Scan for the cell matching the given text and deliver its [X, Y] coordinate at center. 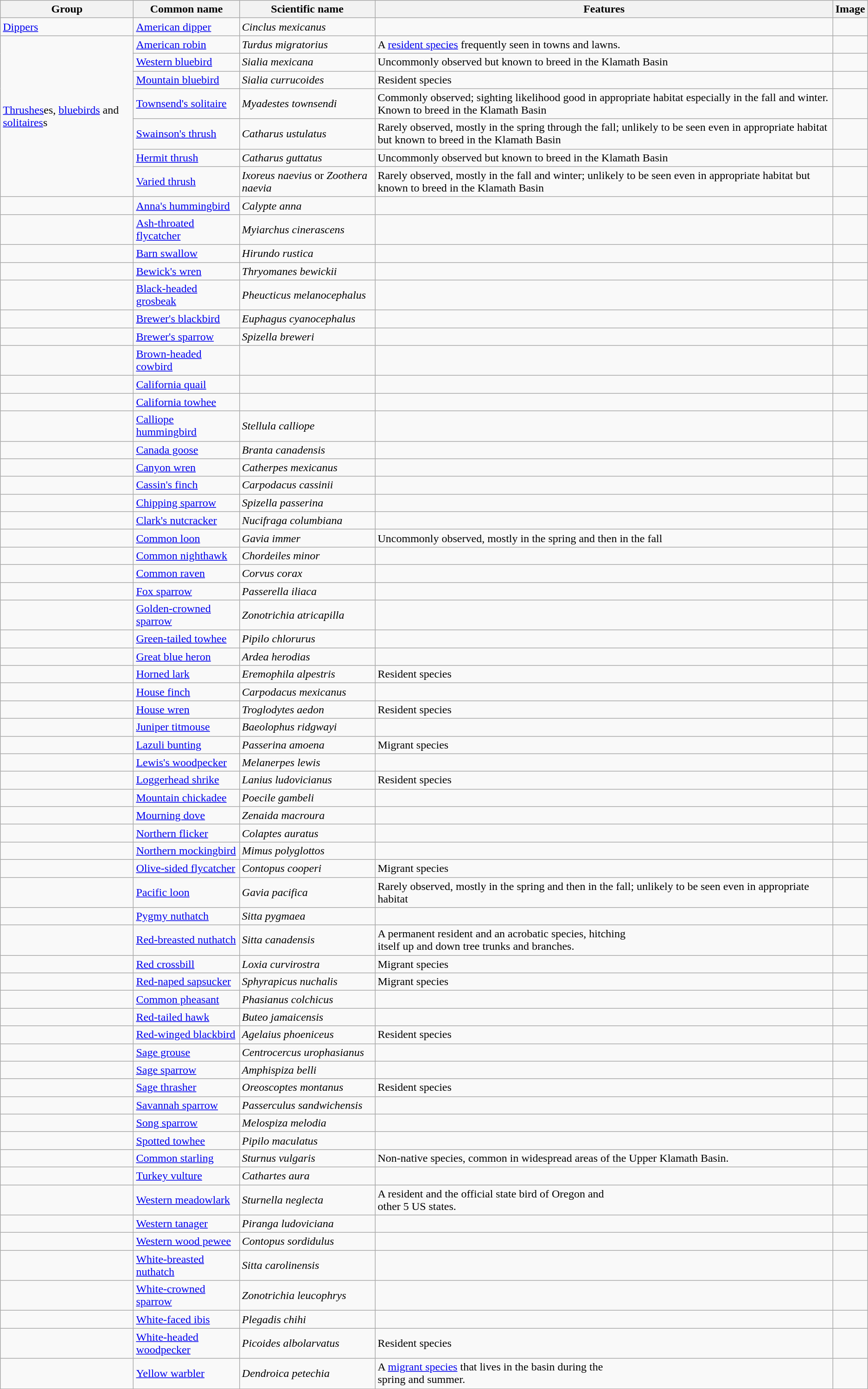
Brown-headed cowbird [186, 361]
Mourning dove [186, 815]
Juniper titmouse [186, 727]
Lazuli bunting [186, 745]
Sitta canadensis [307, 941]
Myadestes townsendi [307, 104]
House wren [186, 710]
Great blue heron [186, 657]
Scientific name [307, 9]
Gavia immer [307, 538]
Buteo jamaicensis [307, 1017]
Phasianus colchicus [307, 999]
Colaptes auratus [307, 833]
Sphyrapicus nuchalis [307, 982]
Zenaida macroura [307, 815]
California quail [186, 384]
Horned lark [186, 674]
Common starling [186, 1158]
Dendroica petechia [307, 1374]
Northern mockingbird [186, 851]
Carpodacus mexicanus [307, 692]
Sage sparrow [186, 1070]
Picoides albolarvatus [307, 1343]
Agelaius phoeniceus [307, 1035]
Mimus polyglottos [307, 851]
Passerella iliaca [307, 591]
Yellow warbler [186, 1374]
Non-native species, common in widespread areas of the Upper Klamath Basin. [604, 1158]
Green-tailed towhee [186, 639]
White-headed woodpecker [186, 1343]
Brewer's sparrow [186, 337]
Townsend's solitaire [186, 104]
Loxia curvirostra [307, 964]
Chordeiles minor [307, 556]
Thrusheses, bluebirds and solitairess [67, 116]
Spotted towhee [186, 1140]
White-breasted nuthatch [186, 1265]
Rarely observed, mostly in the fall and winter; unlikely to be seen even in appropriate habitat but known to breed in the Klamath Basin [604, 182]
Myiarchus cinerascens [307, 229]
Nucifraga columbiana [307, 520]
Spizella breweri [307, 337]
Swainson's thrush [186, 134]
A permanent resident and an acrobatic species, hitching itself up and down tree trunks and branches. [604, 941]
Pipilo maculatus [307, 1140]
Gavia pacifica [307, 892]
Western tanager [186, 1224]
Hermit thrush [186, 158]
Melanerpes lewis [307, 762]
Ixoreus naevius or Zoothera naevia [307, 182]
Catharus guttatus [307, 158]
Zonotrichia leucophrys [307, 1296]
Catharus ustulatus [307, 134]
Commonly observed; sighting likelihood good in appropriate habitat especially in the fall and winter. Known to breed in the Klamath Basin [604, 104]
White-crowned sparrow [186, 1296]
Barn swallow [186, 253]
Zonotrichia atricapilla [307, 615]
Pipilo chlorurus [307, 639]
House finch [186, 692]
Passerculus sandwichensis [307, 1105]
Poecile gambeli [307, 798]
Hirundo rustica [307, 253]
California towhee [186, 402]
A migrant species that lives in the basin during the spring and summer. [604, 1374]
Mountain chickadee [186, 798]
Black-headed grosbeak [186, 295]
Cassin's finch [186, 485]
Piranga ludoviciana [307, 1224]
Turdus migratorius [307, 45]
Contopus sordidulus [307, 1242]
Sturnella neglecta [307, 1199]
Common raven [186, 573]
Western bluebird [186, 62]
Rarely observed, mostly in the spring and then in the fall; unlikely to be seen even in appropriate habitat [604, 892]
Thryomanes bewickii [307, 271]
Cathartes aura [307, 1176]
Sialia currucoides [307, 80]
Calliope hummingbird [186, 426]
Euphagus cyanocephalus [307, 319]
Group [67, 9]
Common nighthawk [186, 556]
Sage thrasher [186, 1088]
Red-winged blackbird [186, 1035]
Western meadowlark [186, 1199]
Canyon wren [186, 467]
Lanius ludovicianus [307, 780]
Pheucticus melanocephalus [307, 295]
Song sparrow [186, 1123]
Pygmy nuthatch [186, 916]
Olive-sided flycatcher [186, 868]
Golden-crowned sparrow [186, 615]
Carpodacus cassinii [307, 485]
Red-breasted nuthatch [186, 941]
Canada goose [186, 450]
Sage grouse [186, 1052]
Branta canadensis [307, 450]
Baeolophus ridgwayi [307, 727]
Sitta pygmaea [307, 916]
Red-tailed hawk [186, 1017]
Red crossbill [186, 964]
Centrocercus urophasianus [307, 1052]
Common loon [186, 538]
Common pheasant [186, 999]
Savannah sparrow [186, 1105]
Ardea herodias [307, 657]
Bewick's wren [186, 271]
Chipping sparrow [186, 503]
Stellula calliope [307, 426]
Corvus corax [307, 573]
Troglodytes aedon [307, 710]
Eremophila alpestris [307, 674]
Melospiza melodia [307, 1123]
Sitta carolinensis [307, 1265]
Contopus cooperi [307, 868]
American dipper [186, 27]
Oreoscoptes montanus [307, 1088]
Features [604, 9]
Calypte anna [307, 205]
Rarely observed, mostly in the spring through the fall; unlikely to be seen even in appropriate habitat but known to breed in the Klamath Basin [604, 134]
Passerina amoena [307, 745]
Anna's hummingbird [186, 205]
Northern flicker [186, 833]
Mountain bluebird [186, 80]
Uncommonly observed, mostly in the spring and then in the fall [604, 538]
Fox sparrow [186, 591]
Cinclus mexicanus [307, 27]
Dippers [67, 27]
Brewer's blackbird [186, 319]
Plegadis chihi [307, 1319]
Red-naped sapsucker [186, 982]
Varied thrush [186, 182]
Image [850, 9]
A resident and the official state bird of Oregon and other 5 US states. [604, 1199]
A resident species frequently seen in towns and lawns. [604, 45]
Sialia mexicana [307, 62]
Common name [186, 9]
Spizella passerina [307, 503]
Ash-throated flycatcher [186, 229]
Sturnus vulgaris [307, 1158]
Pacific loon [186, 892]
Western wood pewee [186, 1242]
White-faced ibis [186, 1319]
Amphispiza belli [307, 1070]
Lewis's woodpecker [186, 762]
Loggerhead shrike [186, 780]
American robin [186, 45]
Clark's nutcracker [186, 520]
Turkey vulture [186, 1176]
Catherpes mexicanus [307, 467]
